Search for the cell housing the specified text and yield its [X, Y] center coordinate. 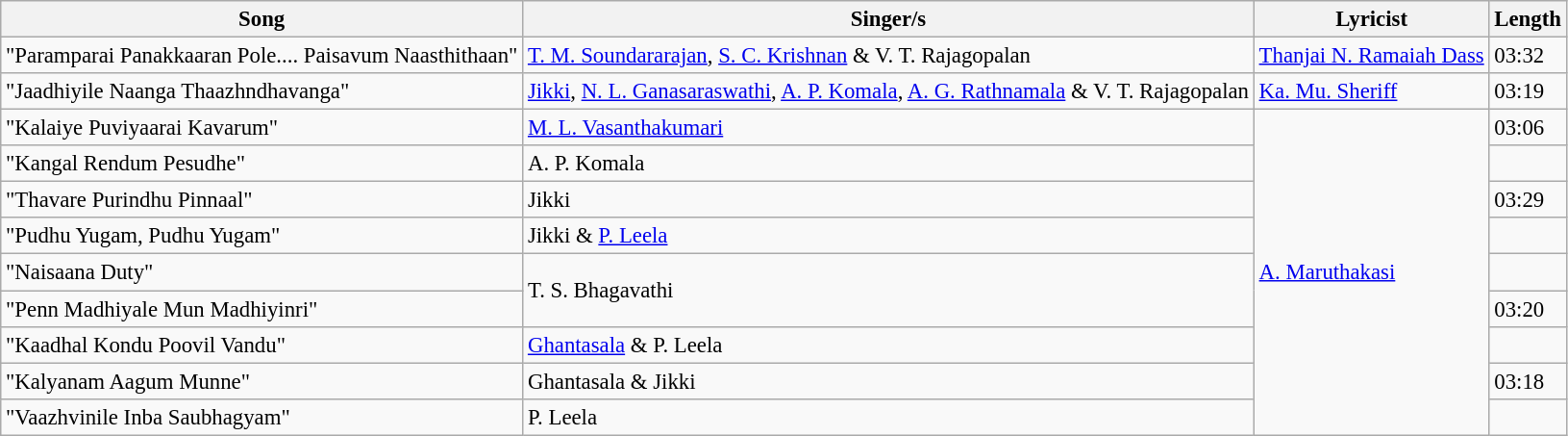
Length [1528, 19]
Thanjai N. Ramaiah Dass [1371, 56]
03:20 [1528, 309]
"Pudhu Yugam, Pudhu Yugam" [261, 236]
P. Leela [888, 417]
T. M. Soundararajan, S. C. Krishnan & V. T. Rajagopalan [888, 56]
03:29 [1528, 200]
03:19 [1528, 91]
Jikki [888, 200]
"Penn Madhiyale Mun Madhiyinri" [261, 309]
"Naisaana Duty" [261, 272]
Ka. Mu. Sheriff [1371, 91]
A. Maruthakasi [1371, 272]
03:06 [1528, 128]
"Thavare Purindhu Pinnaal" [261, 200]
03:32 [1528, 56]
03:18 [1528, 381]
M. L. Vasanthakumari [888, 128]
"Kaadhal Kondu Poovil Vandu" [261, 345]
"Jaadhiyile Naanga Thaazhndhavanga" [261, 91]
"Kalyanam Aagum Munne" [261, 381]
Song [261, 19]
Singer/s [888, 19]
T. S. Bhagavathi [888, 291]
Jikki & P. Leela [888, 236]
"Vaazhvinile Inba Saubhagyam" [261, 417]
Jikki, N. L. Ganasaraswathi, A. P. Komala, A. G. Rathnamala & V. T. Rajagopalan [888, 91]
"Kangal Rendum Pesudhe" [261, 164]
Ghantasala & P. Leela [888, 345]
Ghantasala & Jikki [888, 381]
"Kalaiye Puviyaarai Kavarum" [261, 128]
A. P. Komala [888, 164]
"Paramparai Panakkaaran Pole.... Paisavum Naasthithaan" [261, 56]
Lyricist [1371, 19]
